Return (X, Y) of the center of cell containing provided text 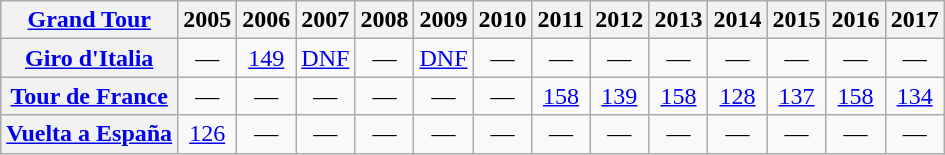
2008 (384, 20)
Vuelta a España (90, 134)
2015 (796, 20)
2010 (502, 20)
Tour de France (90, 96)
139 (620, 96)
137 (796, 96)
149 (266, 58)
2012 (620, 20)
Giro d'Italia (90, 58)
Grand Tour (90, 20)
134 (914, 96)
2016 (856, 20)
2005 (208, 20)
2017 (914, 20)
126 (208, 134)
2007 (326, 20)
2011 (561, 20)
2009 (444, 20)
2014 (738, 20)
128 (738, 96)
2006 (266, 20)
2013 (678, 20)
